Locate the cell with the specified text and output its (X, Y) center coordinate. 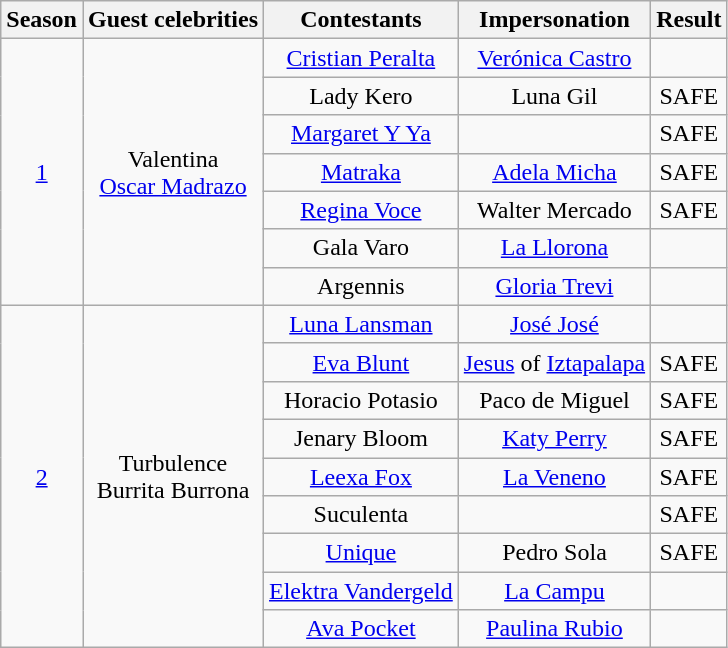
ValentinaOscar Madrazo (172, 172)
Lady Kero (362, 96)
Jesus of Iztapalapa (554, 362)
La Campu (554, 591)
Unique (362, 553)
Paco de Miguel (554, 400)
Regina Voce (362, 210)
Impersonation (554, 20)
Katy Perry (554, 438)
Luna Gil (554, 96)
Season (42, 20)
Suculenta (362, 515)
Eva Blunt (362, 362)
2 (42, 476)
Contestants (362, 20)
Elektra Vandergeld (362, 591)
La Llorona (554, 248)
Guest celebrities (172, 20)
Luna Lansman (362, 324)
José José (554, 324)
Matraka (362, 172)
Gloria Trevi (554, 286)
Gala Varo (362, 248)
Walter Mercado (554, 210)
Paulina Rubio (554, 629)
Pedro Sola (554, 553)
Adela Micha (554, 172)
La Veneno (554, 477)
1 (42, 172)
Verónica Castro (554, 58)
Ava Pocket (362, 629)
Result (689, 20)
TurbulenceBurrita Burrona (172, 476)
Argennis (362, 286)
Horacio Potasio (362, 400)
Leexa Fox (362, 477)
Jenary Bloom (362, 438)
Margaret Y Ya (362, 134)
Cristian Peralta (362, 58)
